Extract the [x, y] coordinate from the center of the cell holding the provided text.  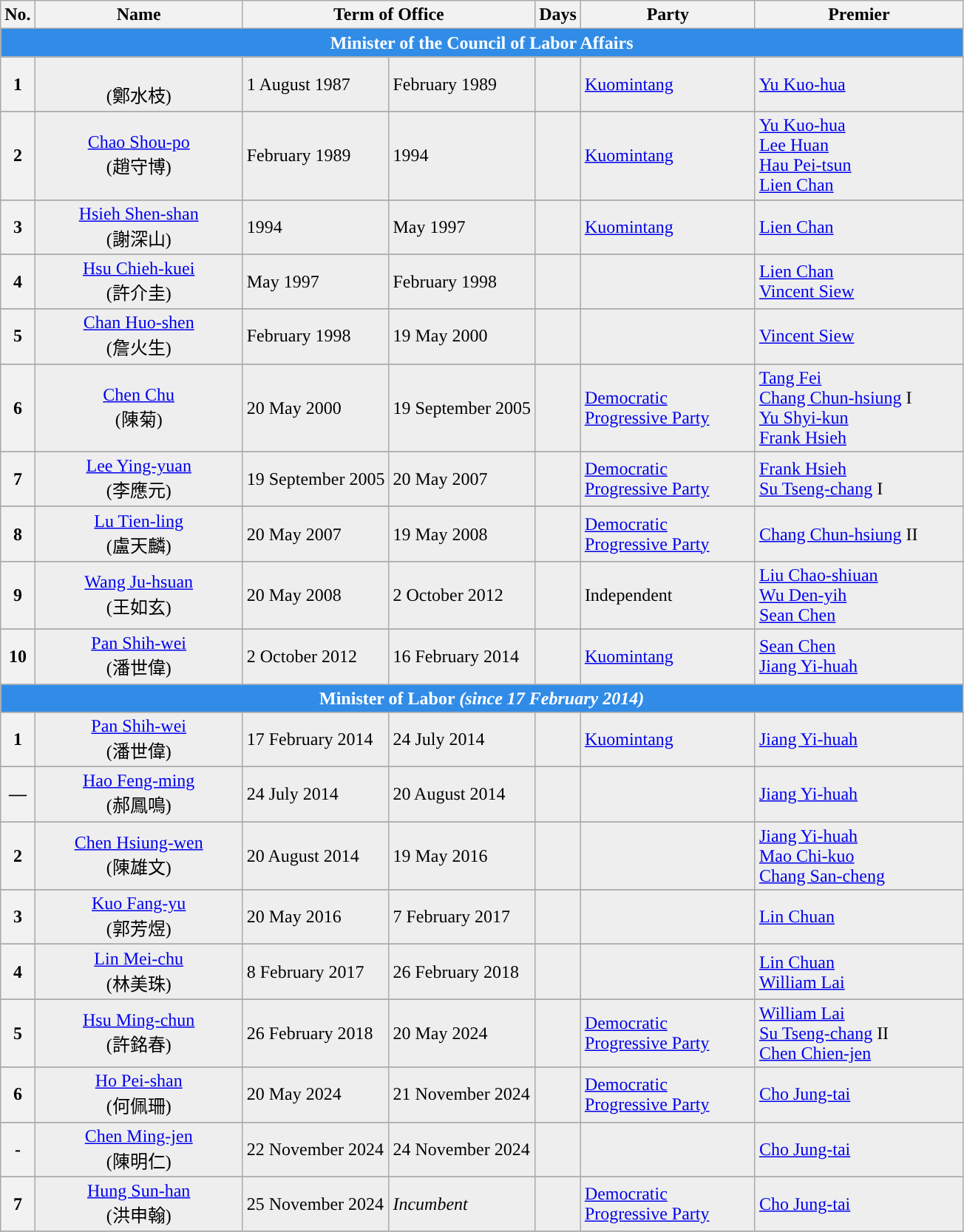
20 May 2008 [316, 595]
Hsu Ming-chun(許銘春) [139, 1033]
19 May 2016 [462, 856]
Lien Chan [859, 227]
Wang Ju-hsuan(王如玄) [139, 595]
1 August 1987 [316, 84]
Chao Shou-po(趙守博) [139, 155]
Party [668, 15]
Tang FeiChang Chun-hsiung IYu Shyi-kunFrank Hsieh [859, 408]
Lin ChuanWilliam Lai [859, 972]
Lien ChanVincent Siew [859, 282]
Frank HsiehSu Tseng-chang I [859, 479]
(鄭水枝) [139, 84]
19 May 2000 [462, 336]
Chen Hsiung-wen(陳雄文) [139, 856]
20 May 2000 [316, 408]
- [18, 1149]
Ho Pei-shan(何佩珊) [139, 1095]
Chan Huo-shen(詹火生) [139, 336]
Incumbent [462, 1204]
Minister of Labor (since 17 February 2014) [482, 698]
Hsu Chieh-kuei(許介圭) [139, 282]
Chang Chun-hsiung II [859, 534]
Hsieh Shen-shan(謝深山) [139, 227]
Minister of the Council of Labor Affairs [482, 43]
Chen Ming-jen(陳明仁) [139, 1149]
Kuo Fang-yu(郭芳煜) [139, 917]
Lee Ying-yuan(李應元) [139, 479]
Hao Feng-ming(郝鳳鳴) [139, 794]
7 February 2017 [462, 917]
Liu Chao-shiuanWu Den-yihSean Chen [859, 595]
Independent [668, 595]
8 [18, 534]
Lin Mei-chu(林美珠) [139, 972]
Days [558, 15]
Vincent Siew [859, 336]
William LaiSu Tseng-chang IIChen Chien-jen [859, 1033]
Yu Kuo-hua [859, 84]
25 November 2024 [316, 1204]
21 November 2024 [462, 1095]
Name [139, 15]
Premier [859, 15]
— [18, 794]
10 [18, 656]
17 February 2014 [316, 740]
16 February 2014 [462, 656]
8 February 2017 [316, 972]
Sean ChenJiang Yi-huah [859, 656]
Jiang Yi-huahMao Chi-kuoChang San-cheng [859, 856]
19 May 2008 [462, 534]
Hung Sun-han(洪申翰) [139, 1204]
Chen Chu(陳菊) [139, 408]
Term of Office [389, 15]
24 November 2024 [462, 1149]
Yu Kuo-huaLee HuanHau Pei-tsunLien Chan [859, 155]
22 November 2024 [316, 1149]
Lu Tien-ling(盧天麟) [139, 534]
20 May 2016 [316, 917]
Lin Chuan [859, 917]
No. [18, 15]
9 [18, 595]
